Provide the (X, Y) coordinate of the cell's center where the given text is located.  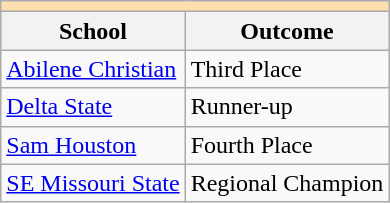
Runner-up (287, 107)
School (93, 31)
Regional Champion (287, 183)
Third Place (287, 69)
SE Missouri State (93, 183)
Outcome (287, 31)
Abilene Christian (93, 69)
Delta State (93, 107)
Fourth Place (287, 145)
Sam Houston (93, 145)
